Determine the (X, Y) coordinate at the center of the cell enclosing the given text.  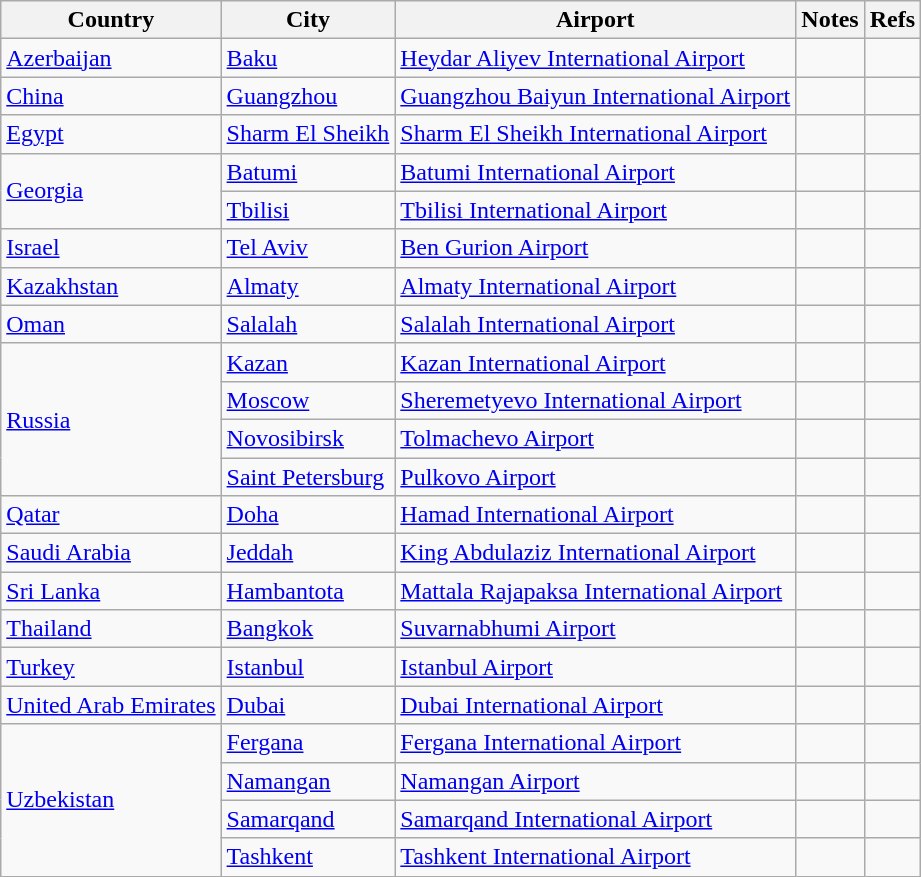
Sri Lanka (111, 591)
Tolmachevo Airport (596, 438)
Istanbul (308, 667)
Dubai International Airport (596, 705)
Heydar Aliyev International Airport (596, 58)
Kazan (308, 362)
Tashkent International Airport (596, 857)
Almaty (308, 286)
Batumi (308, 172)
Pulkovo Airport (596, 477)
Ben Gurion Airport (596, 248)
Dubai (308, 705)
Hamad International Airport (596, 515)
Suvarnabhumi Airport (596, 629)
Saudi Arabia (111, 553)
Egypt (111, 134)
Guangzhou (308, 96)
Salalah International Airport (596, 324)
Istanbul Airport (596, 667)
Thailand (111, 629)
Notes (830, 20)
Guangzhou Baiyun International Airport (596, 96)
Moscow (308, 400)
Tbilisi International Airport (596, 210)
Kazan International Airport (596, 362)
Batumi International Airport (596, 172)
Namangan (308, 781)
Fergana (308, 743)
Samarqand (308, 819)
Sharm El Sheikh (308, 134)
Mattala Rajapaksa International Airport (596, 591)
Tbilisi (308, 210)
Tashkent (308, 857)
Jeddah (308, 553)
Baku (308, 58)
Russia (111, 419)
Georgia (111, 191)
Namangan Airport (596, 781)
Israel (111, 248)
Airport (596, 20)
City (308, 20)
Oman (111, 324)
Saint Petersburg (308, 477)
Country (111, 20)
Kazakhstan (111, 286)
Novosibirsk (308, 438)
Qatar (111, 515)
Samarqand International Airport (596, 819)
Refs (892, 20)
Sheremetyevo International Airport (596, 400)
Doha (308, 515)
Turkey (111, 667)
Azerbaijan (111, 58)
Bangkok (308, 629)
Sharm El Sheikh International Airport (596, 134)
Fergana International Airport (596, 743)
United Arab Emirates (111, 705)
Uzbekistan (111, 800)
Salalah (308, 324)
King Abdulaziz International Airport (596, 553)
Almaty International Airport (596, 286)
Tel Aviv (308, 248)
Hambantota (308, 591)
China (111, 96)
